Detect which cell encompasses the target text, then output its [x, y] center coordinate. 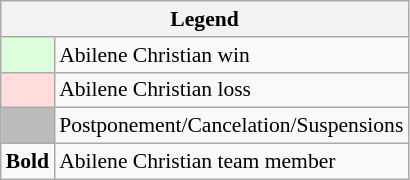
Bold [28, 162]
Legend [205, 19]
Abilene Christian loss [231, 90]
Abilene Christian win [231, 55]
Abilene Christian team member [231, 162]
Postponement/Cancelation/Suspensions [231, 126]
